Pinpoint the cell where the given text exists, returning its [X, Y] midpoint coordinate. 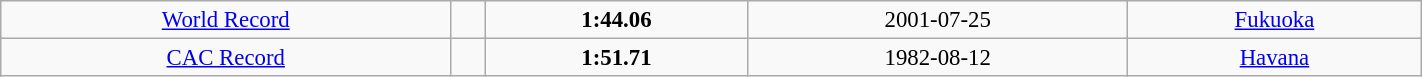
1:44.06 [616, 20]
World Record [226, 20]
Fukuoka [1275, 20]
Havana [1275, 58]
1:51.71 [616, 58]
CAC Record [226, 58]
1982-08-12 [938, 58]
2001-07-25 [938, 20]
